Locate the cell with the specified text and output its (x, y) center coordinate. 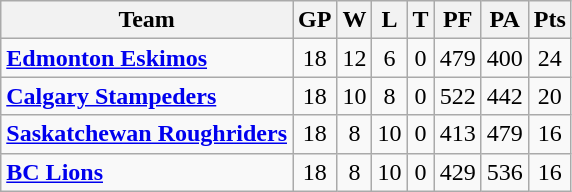
Edmonton Eskimos (147, 58)
Team (147, 20)
536 (504, 172)
W (354, 20)
442 (504, 96)
GP (315, 20)
PA (504, 20)
PF (458, 20)
BC Lions (147, 172)
Pts (550, 20)
6 (390, 58)
Saskatchewan Roughriders (147, 134)
Calgary Stampeders (147, 96)
400 (504, 58)
T (420, 20)
24 (550, 58)
429 (458, 172)
413 (458, 134)
L (390, 20)
20 (550, 96)
12 (354, 58)
522 (458, 96)
